For the text-containing cell, return its midpoint in (X, Y) coordinate format. 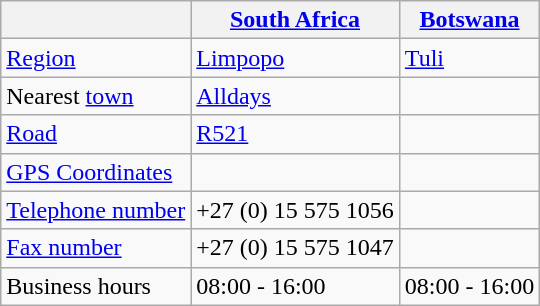
Road (96, 134)
Limpopo (296, 58)
Botswana (469, 20)
GPS Coordinates (96, 172)
Business hours (96, 286)
R521 (296, 134)
Region (96, 58)
+27 (0) 15 575 1056 (296, 210)
South Africa (296, 20)
Telephone number (96, 210)
+27 (0) 15 575 1047 (296, 248)
Nearest town (96, 96)
Alldays (296, 96)
Fax number (96, 248)
Tuli (469, 58)
